Find where the given text appears and provide that cell's center as [X, Y] coordinate. 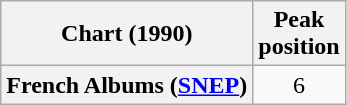
6 [299, 85]
French Albums (SNEP) [127, 85]
Chart (1990) [127, 34]
Peakposition [299, 34]
